Locate the cell with the specified text and output its [x, y] center coordinate. 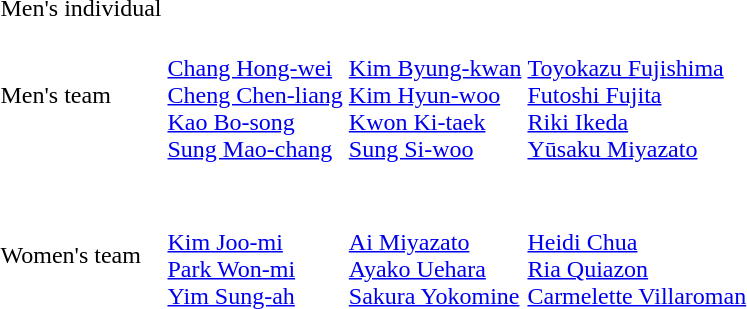
Kim Byung-kwanKim Hyun-wooKwon Ki-taekSung Si-woo [435, 95]
Chang Hong-weiCheng Chen-liangKao Bo-songSung Mao-chang [255, 95]
